Determine the [x, y] coordinate at the center of the cell enclosing the given text.  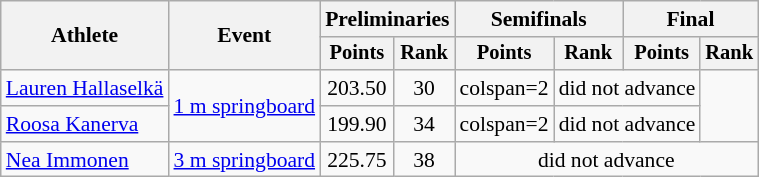
30 [424, 88]
Final [690, 19]
199.90 [357, 124]
1 m springboard [244, 106]
Athlete [85, 36]
Event [244, 36]
Semifinals [539, 19]
34 [424, 124]
Roosa Kanerva [85, 124]
203.50 [357, 88]
Preliminaries [387, 19]
Lauren Hallaselkä [85, 88]
